Pinpoint the cell where the given text exists, returning its (x, y) midpoint coordinate. 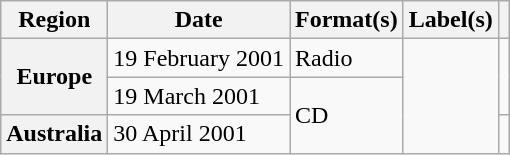
19 March 2001 (199, 96)
19 February 2001 (199, 58)
Format(s) (347, 20)
Australia (54, 134)
Europe (54, 77)
Radio (347, 58)
Region (54, 20)
Label(s) (450, 20)
Date (199, 20)
CD (347, 115)
30 April 2001 (199, 134)
